Return the (x, y) coordinate for the center point of the cell that contains the specified text.  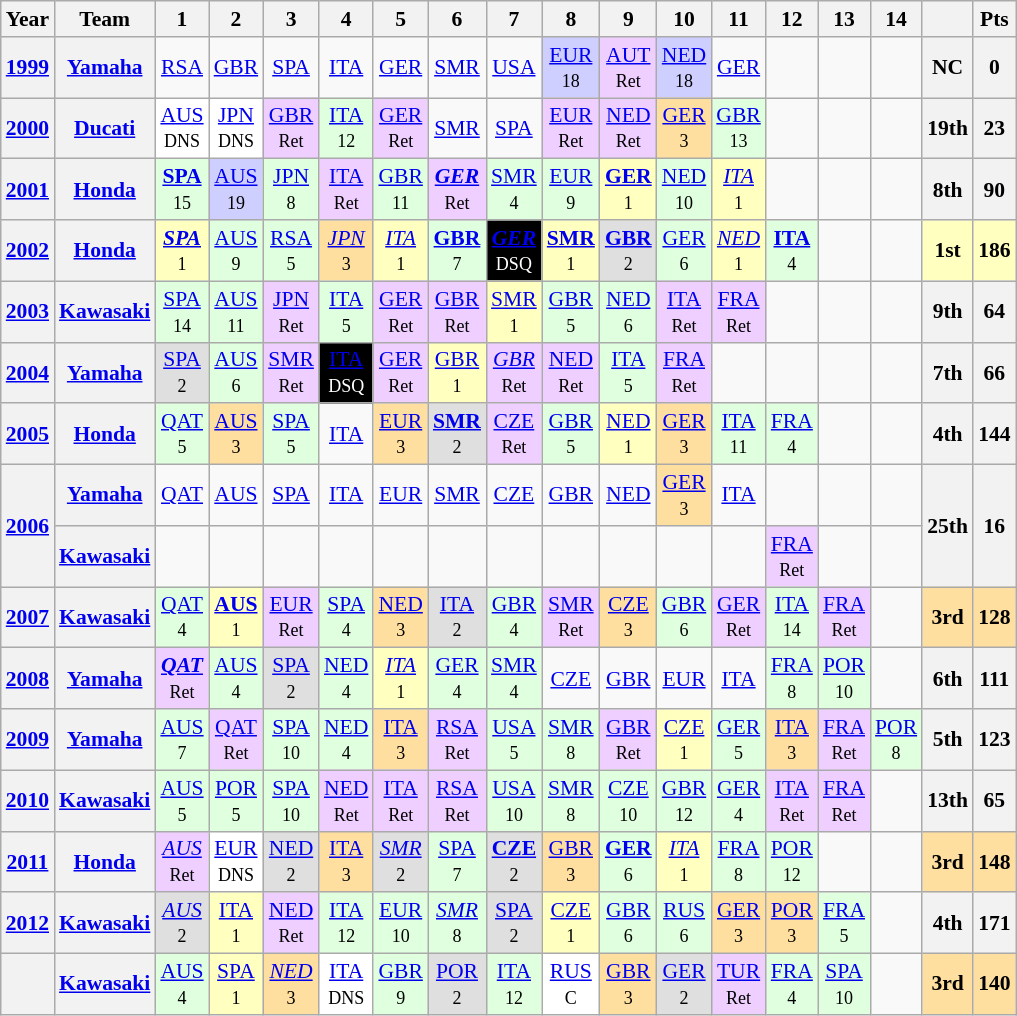
186 (994, 250)
ITA11 (738, 434)
AUS11 (236, 312)
7th (948, 372)
POR2 (457, 984)
AUS (236, 496)
9 (628, 19)
RUSC (571, 984)
16 (994, 526)
Ducati (104, 128)
0 (994, 68)
GBR7 (457, 250)
Year (28, 19)
128 (994, 618)
GBR4 (514, 618)
Team (104, 19)
9th (948, 312)
TURRet (738, 984)
2008 (28, 678)
NED2 (291, 862)
NED10 (684, 190)
EUR9 (571, 190)
AUS9 (236, 250)
AUTRet (628, 68)
NED18 (684, 68)
ITA4 (792, 250)
USA10 (514, 800)
EUR10 (400, 924)
GER1 (628, 190)
SPA7 (457, 862)
2009 (28, 740)
JPN3 (346, 250)
64 (994, 312)
USA5 (514, 740)
Pts (994, 19)
13th (948, 800)
ITADSQ (346, 372)
6 (457, 19)
QAT5 (182, 434)
GBR2 (628, 250)
JPNDNS (236, 128)
1999 (28, 68)
13 (844, 19)
ITA14 (792, 618)
11 (738, 19)
AUSRet (182, 862)
2011 (28, 862)
140 (994, 984)
90 (994, 190)
GER5 (738, 740)
1st (948, 250)
SPA15 (182, 190)
GBR12 (684, 800)
POR12 (792, 862)
10 (684, 19)
POR10 (844, 678)
EUR3 (400, 434)
144 (994, 434)
ITA2 (457, 618)
RSA5 (291, 250)
25th (948, 526)
RSA (182, 68)
POR5 (236, 800)
2006 (28, 526)
QAT4 (182, 618)
171 (994, 924)
8 (571, 19)
AUS6 (236, 372)
2012 (28, 924)
3 (291, 19)
POR8 (896, 740)
GBR13 (738, 128)
AUS5 (182, 800)
23 (994, 128)
AUS2 (182, 924)
AUSDNS (182, 128)
ITADNS (346, 984)
2000 (28, 128)
7 (514, 19)
GBR1 (457, 372)
QAT (182, 496)
POR3 (792, 924)
2 (236, 19)
2005 (28, 434)
JPNRet (291, 312)
NED6 (628, 312)
RUS6 (684, 924)
CZE3 (628, 618)
CZERet (514, 434)
4 (346, 19)
2002 (28, 250)
AUS1 (236, 618)
CZE2 (514, 862)
GBR11 (400, 190)
USA (514, 68)
NED (628, 496)
1 (182, 19)
2010 (28, 800)
GER2 (684, 984)
5 (400, 19)
2004 (28, 372)
5th (948, 740)
123 (994, 740)
EURDNS (236, 862)
GBR9 (400, 984)
AUS7 (182, 740)
GERDSQ (514, 250)
AUS3 (236, 434)
EUR18 (571, 68)
12 (792, 19)
14 (896, 19)
2003 (28, 312)
66 (994, 372)
JPN8 (291, 190)
148 (994, 862)
SPA14 (182, 312)
6th (948, 678)
SPA4 (346, 618)
2001 (28, 190)
AUS19 (236, 190)
111 (994, 678)
2007 (28, 618)
CZE10 (628, 800)
65 (994, 800)
19th (948, 128)
NC (948, 68)
FRA5 (844, 924)
SPA5 (291, 434)
8th (948, 190)
